Return [x, y] of the center of cell containing provided text 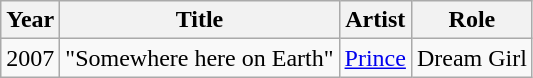
"Somewhere here on Earth" [200, 58]
Artist [375, 20]
Title [200, 20]
Role [472, 20]
Prince [375, 58]
Dream Girl [472, 58]
Year [30, 20]
2007 [30, 58]
